Output the (X, Y) coordinate of the center of the cell containing the given text.  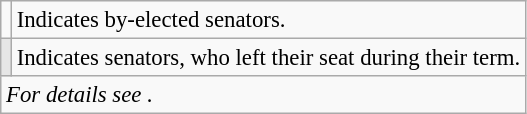
Indicates by-elected senators. (268, 20)
Indicates senators, who left their seat during their term. (268, 58)
For details see . (264, 95)
